Search for the cell housing the specified text and yield its (X, Y) center coordinate. 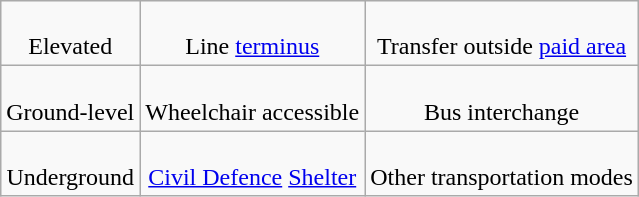
Transfer outside paid area (502, 34)
Civil Defence Shelter (252, 164)
Bus interchange (502, 98)
Elevated (70, 34)
Other transportation modes (502, 164)
Underground (70, 164)
Wheelchair accessible (252, 98)
Line terminus (252, 34)
Ground-level (70, 98)
